Provide the [x, y] coordinate of the cell's center where the given text is located.  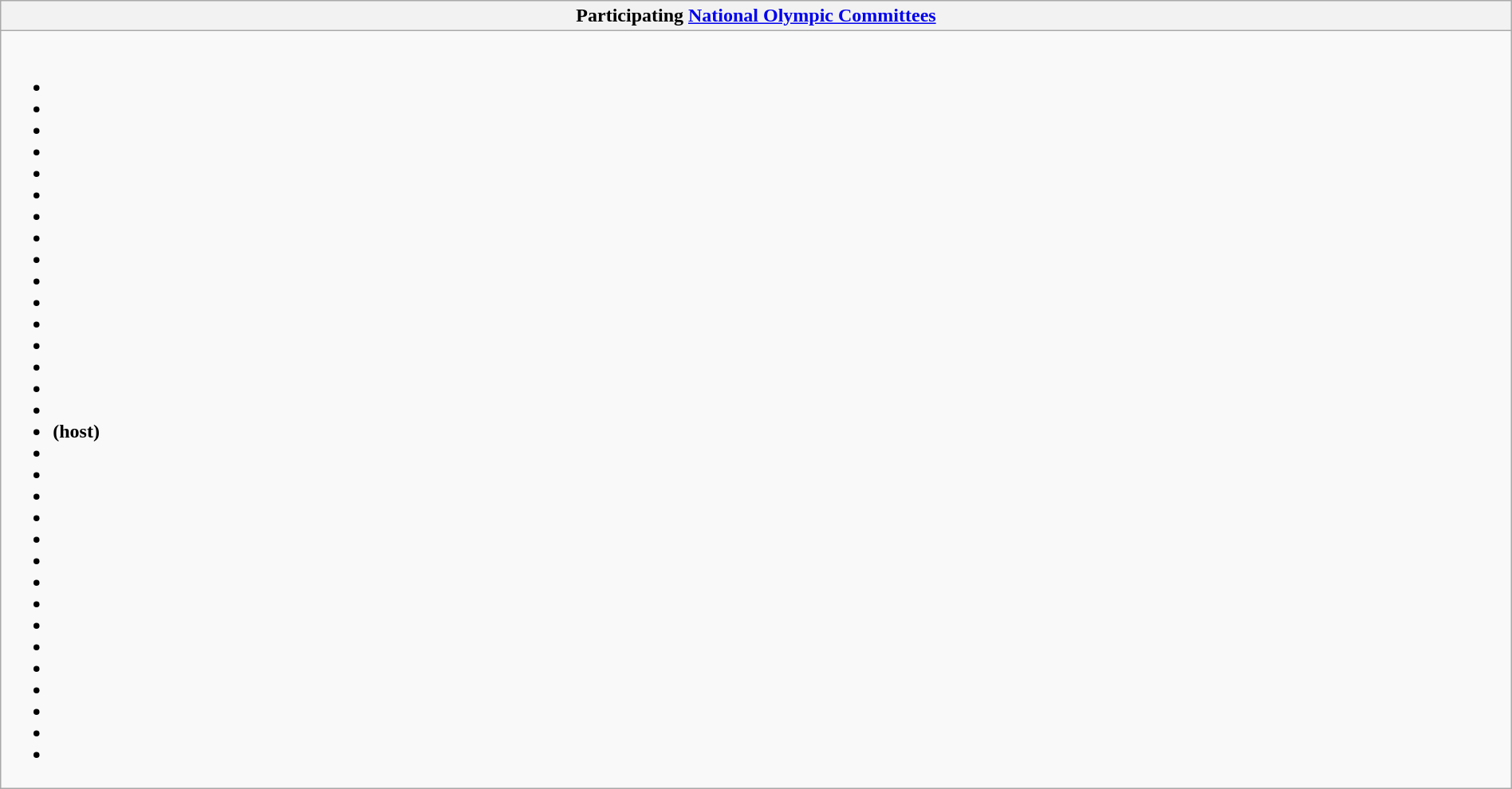
Participating National Olympic Committees [756, 16]
(host) [756, 410]
